Return [x, y] of the center of cell containing provided text 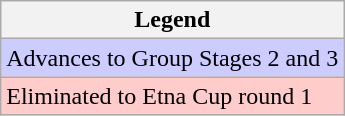
Advances to Group Stages 2 and 3 [172, 58]
Eliminated to Etna Cup round 1 [172, 96]
Legend [172, 20]
